Pinpoint the cell where the given text exists, returning its (X, Y) midpoint coordinate. 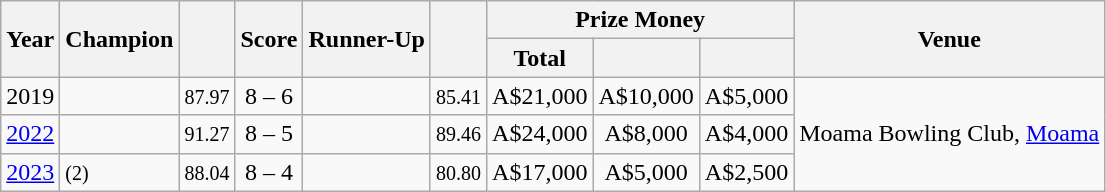
Moama Bowling Club, Moama (950, 134)
2019 (30, 96)
A$2,500 (746, 172)
8 – 5 (269, 134)
88.04 (207, 172)
A$24,000 (540, 134)
A$4,000 (746, 134)
87.97 (207, 96)
2023 (30, 172)
Champion (120, 39)
2022 (30, 134)
89.46 (458, 134)
A$10,000 (646, 96)
8 – 6 (269, 96)
A$17,000 (540, 172)
(2) (120, 172)
8 – 4 (269, 172)
A$21,000 (540, 96)
91.27 (207, 134)
Score (269, 39)
A$8,000 (646, 134)
Venue (950, 39)
Prize Money (640, 20)
Total (540, 58)
Year (30, 39)
85.41 (458, 96)
Runner-Up (367, 39)
80.80 (458, 172)
